Pinpoint the cell where the given text exists, returning its [x, y] midpoint coordinate. 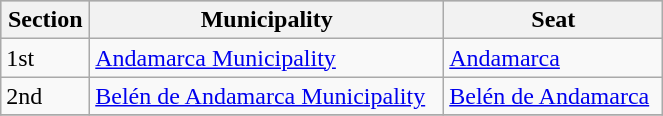
1st [46, 58]
Andamarca [554, 58]
Belén de Andamarca Municipality [267, 96]
Andamarca Municipality [267, 58]
Municipality [267, 20]
Section [46, 20]
2nd [46, 96]
Seat [554, 20]
Belén de Andamarca [554, 96]
